Return (X, Y) of the center of cell containing provided text 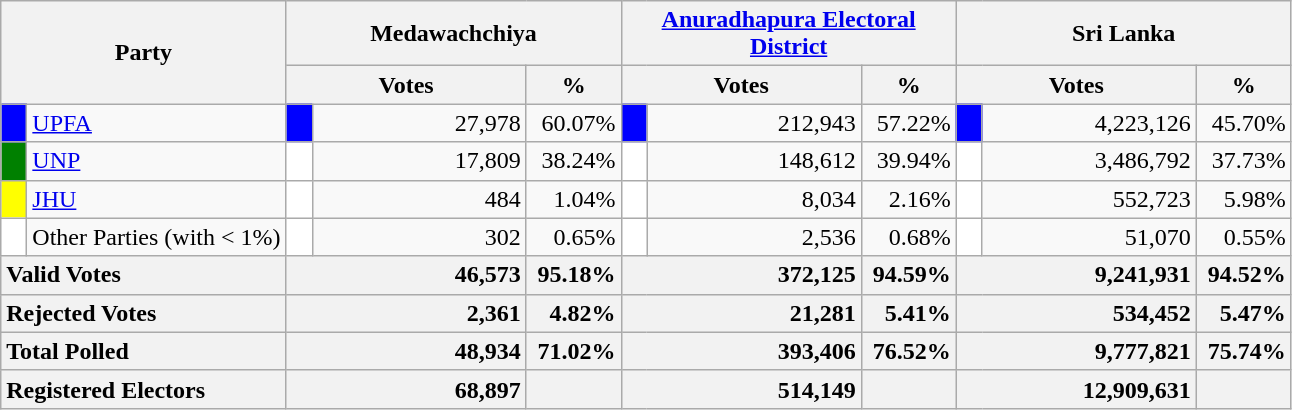
148,612 (754, 161)
Anuradhapura Electoral District (788, 34)
Valid Votes (144, 275)
514,149 (741, 389)
12,909,631 (1076, 389)
Other Parties (with < 1%) (156, 237)
45.70% (1244, 123)
5.98% (1244, 199)
0.65% (574, 237)
212,943 (754, 123)
2,536 (754, 237)
Total Polled (144, 351)
48,934 (406, 351)
8,034 (754, 199)
2.16% (908, 199)
71.02% (574, 351)
51,070 (1089, 237)
57.22% (908, 123)
2,361 (406, 313)
Party (144, 52)
60.07% (574, 123)
5.41% (908, 313)
68,897 (406, 389)
Sri Lanka (1124, 34)
17,809 (419, 161)
372,125 (741, 275)
4.82% (574, 313)
9,777,821 (1076, 351)
Registered Electors (144, 389)
3,486,792 (1089, 161)
37.73% (1244, 161)
9,241,931 (1076, 275)
Rejected Votes (144, 313)
27,978 (419, 123)
JHU (156, 199)
0.55% (1244, 237)
94.52% (1244, 275)
46,573 (406, 275)
94.59% (908, 275)
484 (419, 199)
95.18% (574, 275)
1.04% (574, 199)
75.74% (1244, 351)
5.47% (1244, 313)
552,723 (1089, 199)
38.24% (574, 161)
534,452 (1076, 313)
4,223,126 (1089, 123)
Medawachchiya (454, 34)
UNP (156, 161)
0.68% (908, 237)
UPFA (156, 123)
39.94% (908, 161)
393,406 (741, 351)
302 (419, 237)
76.52% (908, 351)
21,281 (741, 313)
